Output the [x, y] coordinate of the center of the cell containing the given text.  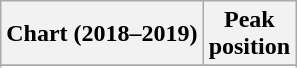
Peakposition [249, 34]
Chart (2018–2019) [102, 34]
